Return (X, Y) of the center of cell containing provided text 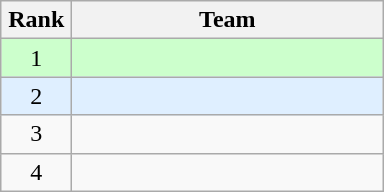
1 (36, 58)
2 (36, 96)
3 (36, 134)
4 (36, 172)
Rank (36, 20)
Team (228, 20)
